Capture the cell that displays the provided text and extract its (X, Y) central coordinate. 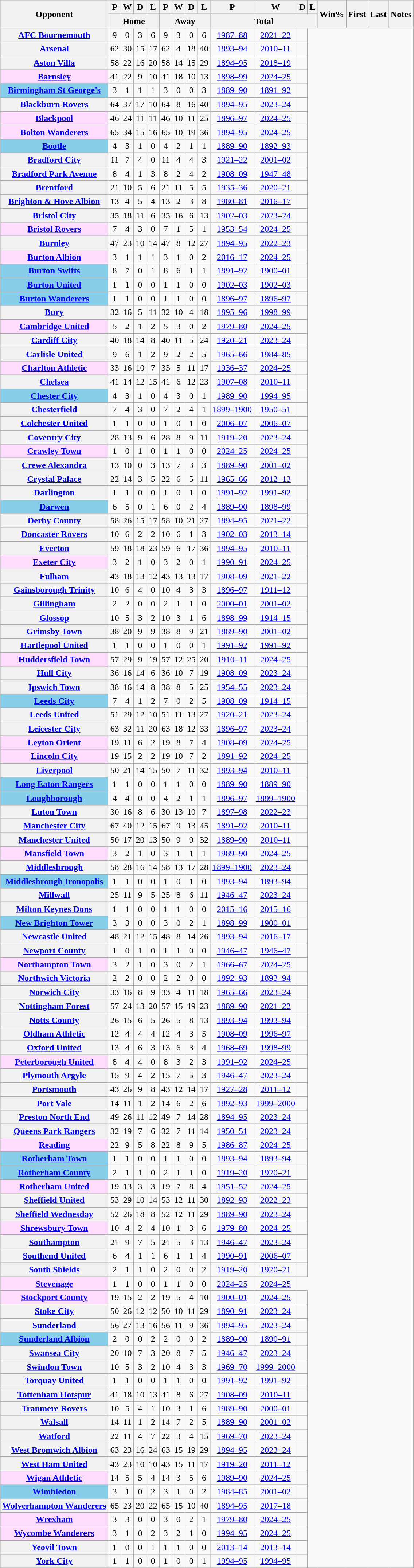
Lincoln City (54, 756)
New Brighton Tower (54, 923)
1986–87 (232, 1145)
Port Vale (54, 1103)
Torquay United (54, 1381)
Crystal Palace (54, 479)
1987–88 (232, 35)
Northampton Town (54, 964)
Notes (401, 14)
Tranmere Rovers (54, 1408)
1921–22 (232, 160)
Chesterfield (54, 410)
Derby County (54, 520)
Oldham Athletic (54, 1034)
Last (378, 14)
Plymouth Argyle (54, 1076)
1968–69 (232, 1048)
1895–96 (232, 312)
Gillingham (54, 604)
Shrewsbury Town (54, 1228)
1936–37 (232, 368)
Nottingham Forest (54, 1006)
Bradford Park Avenue (54, 174)
Exeter City (54, 562)
Tottenham Hotspur (54, 1395)
Leeds United (54, 715)
Manchester United (54, 839)
Brighton & Hove Albion (54, 202)
Glossop (54, 618)
Sheffield Wednesday (54, 1214)
AFC Bournemouth (54, 35)
Gainsborough Trinity (54, 590)
Portsmouth (54, 1089)
Wycombe Wanderers (54, 1533)
1993–94 (276, 1020)
Milton Keynes Dons (54, 909)
Mansfield Town (54, 854)
Bootle (54, 146)
Arsenal (54, 49)
Rotherham Town (54, 1159)
Notts County (54, 1020)
Southampton (54, 1242)
1910–11 (232, 659)
Watford (54, 1436)
Swansea City (54, 1353)
1911–12 (276, 590)
Luton Town (54, 812)
1953–54 (232, 229)
2020–21 (276, 188)
Preston North End (54, 1117)
Stockport County (54, 1298)
Hartlepool United (54, 645)
1907–08 (232, 382)
1954–55 (232, 687)
Bristol City (54, 215)
Liverpool (54, 770)
Darlington (54, 493)
Burton Swifts (54, 271)
Newcastle United (54, 937)
South Shields (54, 1269)
Crewe Alexandra (54, 465)
Millwall (54, 895)
Chelsea (54, 382)
Charlton Athletic (54, 368)
Stevenage (54, 1283)
Burton Wanderers (54, 299)
Home (134, 21)
Yeovil Town (54, 1547)
Sunderland Albion (54, 1339)
Cardiff City (54, 340)
Manchester City (54, 826)
Reading (54, 1145)
Coventry City (54, 437)
Burnley (54, 243)
34 (128, 132)
West Ham United (54, 1464)
1966–67 (232, 964)
Sheffield United (54, 1200)
First (357, 14)
2017–18 (276, 1506)
1947–48 (276, 174)
Peterborough United (54, 1062)
Leyton Orient (54, 742)
1935–36 (232, 188)
Swindon Town (54, 1367)
Walsall (54, 1422)
Away (185, 21)
Everton (54, 548)
Opponent (54, 14)
Darwen (54, 507)
Total (264, 21)
Chester City (54, 395)
Brentford (54, 188)
Wolverhampton Wanderers (54, 1506)
1980–81 (232, 202)
1927–28 (232, 1089)
Aston Villa (54, 63)
Bristol Rovers (54, 229)
Cambridge United (54, 326)
1951–52 (232, 1186)
Northwich Victoria (54, 978)
2012–13 (276, 479)
Colchester United (54, 424)
Grimsby Town (54, 632)
Bury (54, 312)
Fulham (54, 576)
Burton Albion (54, 257)
Newport County (54, 951)
Rotherham County (54, 1173)
Barnsley (54, 77)
Sunderland (54, 1325)
1897–98 (232, 812)
Ipswich Town (54, 687)
1996–97 (276, 1034)
Wimbledon (54, 1491)
Bolton Wanderers (54, 132)
Leeds City (54, 701)
Wigan Athletic (54, 1478)
Southend United (54, 1256)
Doncaster Rovers (54, 534)
Middlesbrough (54, 867)
York City (54, 1561)
Blackburn Rovers (54, 104)
Blackpool (54, 118)
Leicester City (54, 729)
Win% (332, 14)
2018–19 (276, 63)
Queens Park Rangers (54, 1131)
Hull City (54, 673)
Bradford City (54, 160)
Wrexham (54, 1520)
Long Eaton Rangers (54, 784)
Loughborough (54, 798)
Huddersfield Town (54, 659)
37 (128, 104)
Carlisle United (54, 354)
West Bromwich Albion (54, 1450)
Rotherham United (54, 1186)
Burton United (54, 285)
Crawley Town (54, 451)
Birmingham St George's (54, 90)
45 (204, 826)
Oxford United (54, 1048)
Middlesbrough Ironopolis (54, 881)
Stoke City (54, 1311)
Norwich City (54, 992)
